Provide the [X, Y] coordinate of the cell's center where the given text is located.  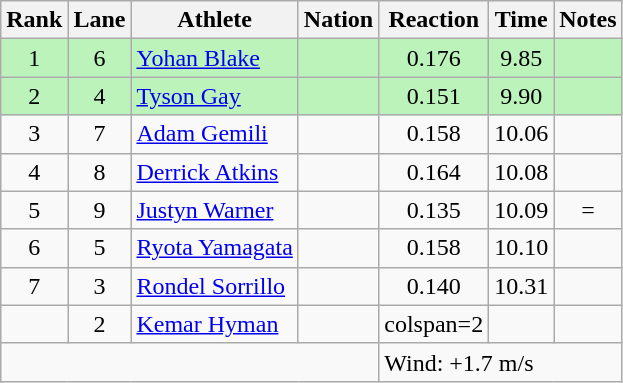
Reaction [434, 20]
Time [522, 20]
10.08 [522, 172]
0.164 [434, 172]
Yohan Blake [214, 58]
Adam Gemili [214, 134]
9 [100, 210]
0.176 [434, 58]
1 [34, 58]
10.09 [522, 210]
Rank [34, 20]
Kemar Hyman [214, 324]
0.140 [434, 286]
colspan=2 [434, 324]
10.10 [522, 248]
0.135 [434, 210]
Athlete [214, 20]
8 [100, 172]
Lane [100, 20]
Nation [338, 20]
Wind: +1.7 m/s [500, 362]
9.85 [522, 58]
= [588, 210]
10.31 [522, 286]
Justyn Warner [214, 210]
9.90 [522, 96]
Ryota Yamagata [214, 248]
10.06 [522, 134]
Notes [588, 20]
Rondel Sorrillo [214, 286]
Tyson Gay [214, 96]
Derrick Atkins [214, 172]
0.151 [434, 96]
